Scan for the cell matching the given text and deliver its (x, y) coordinate at center. 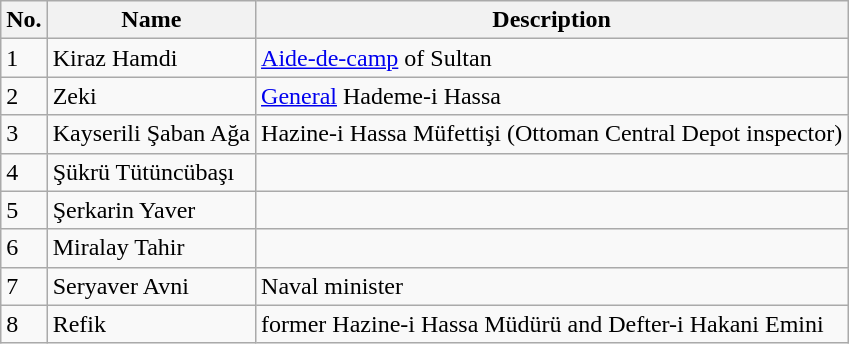
1 (24, 58)
Name (151, 20)
Hazine-i Hassa Müfettişi (Ottoman Central Depot inspector) (552, 134)
Aide-de-camp of Sultan (552, 58)
Description (552, 20)
Naval minister (552, 286)
former Hazine-i Hassa Müdürü and Defter-i Hakani Emini (552, 324)
Miralay Tahir (151, 248)
Zeki (151, 96)
Şerkarin Yaver (151, 210)
Kiraz Hamdi (151, 58)
Refik (151, 324)
Seryaver Avni (151, 286)
General Hademe-i Hassa (552, 96)
5 (24, 210)
8 (24, 324)
2 (24, 96)
3 (24, 134)
4 (24, 172)
No. (24, 20)
Şükrü Tütüncübaşı (151, 172)
7 (24, 286)
Kayserili Şaban Ağa (151, 134)
6 (24, 248)
